Detect which cell encompasses the target text, then output its (X, Y) center coordinate. 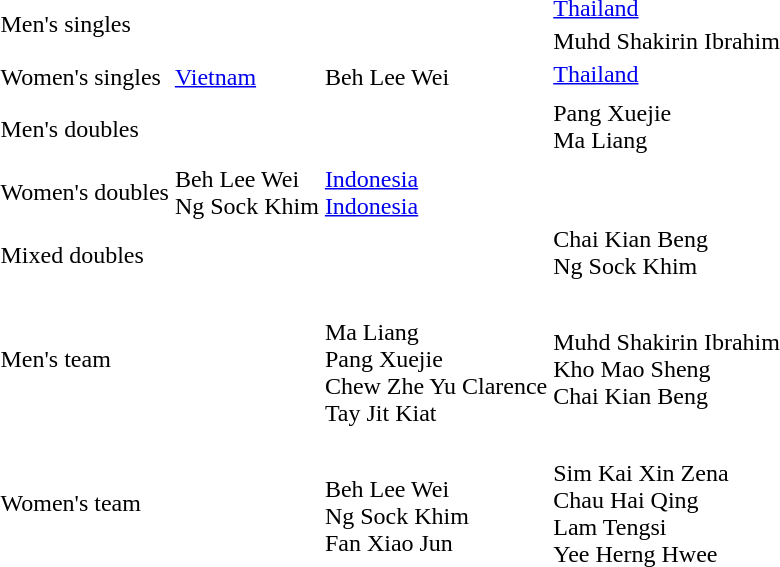
Indonesia Indonesia (436, 192)
Vietnam (246, 77)
Beh Lee Wei Ng Sock Khim (246, 192)
Ma LiangPang XuejieChew Zhe Yu ClarenceTay Jit Kiat (436, 359)
Beh Lee Wei (436, 77)
